Capture the cell that displays the provided text and extract its [x, y] central coordinate. 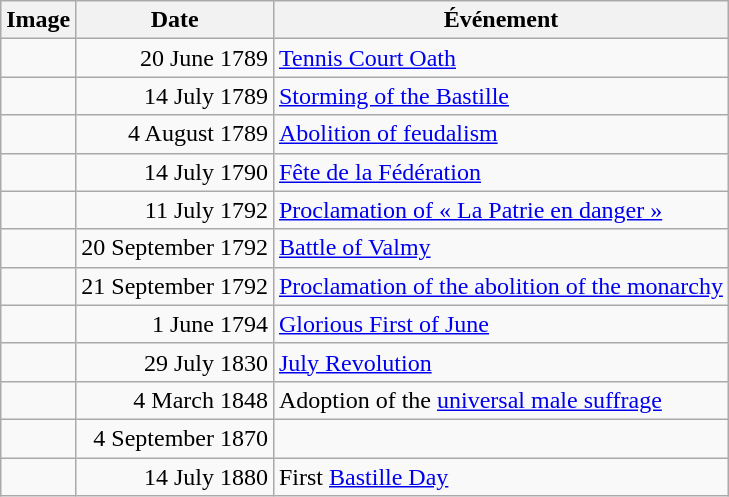
Proclamation of the abolition of the monarchy [500, 286]
14 July 1880 [175, 477]
Image [38, 20]
11 July 1792 [175, 210]
Date [175, 20]
Adoption of the universal male suffrage [500, 400]
Glorious First of June [500, 324]
Fête de la Fédération [500, 172]
14 July 1789 [175, 96]
Abolition of feudalism [500, 134]
29 July 1830 [175, 362]
Tennis Court Oath [500, 58]
20 September 1792 [175, 248]
First Bastille Day [500, 477]
4 August 1789 [175, 134]
Proclamation of « La Patrie en danger » [500, 210]
Événement [500, 20]
Battle of Valmy [500, 248]
20 June 1789 [175, 58]
4 March 1848 [175, 400]
14 July 1790 [175, 172]
July Revolution [500, 362]
4 September 1870 [175, 438]
Storming of the Bastille [500, 96]
1 June 1794 [175, 324]
21 September 1792 [175, 286]
